Capture the cell that displays the provided text and extract its (x, y) central coordinate. 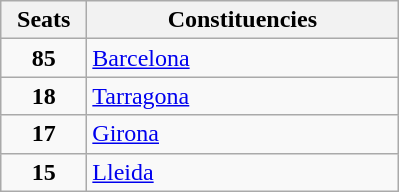
Girona (242, 134)
Tarragona (242, 96)
Seats (44, 20)
17 (44, 134)
18 (44, 96)
15 (44, 172)
Lleida (242, 172)
85 (44, 58)
Constituencies (242, 20)
Barcelona (242, 58)
